Scan for the cell matching the given text and deliver its (X, Y) coordinate at center. 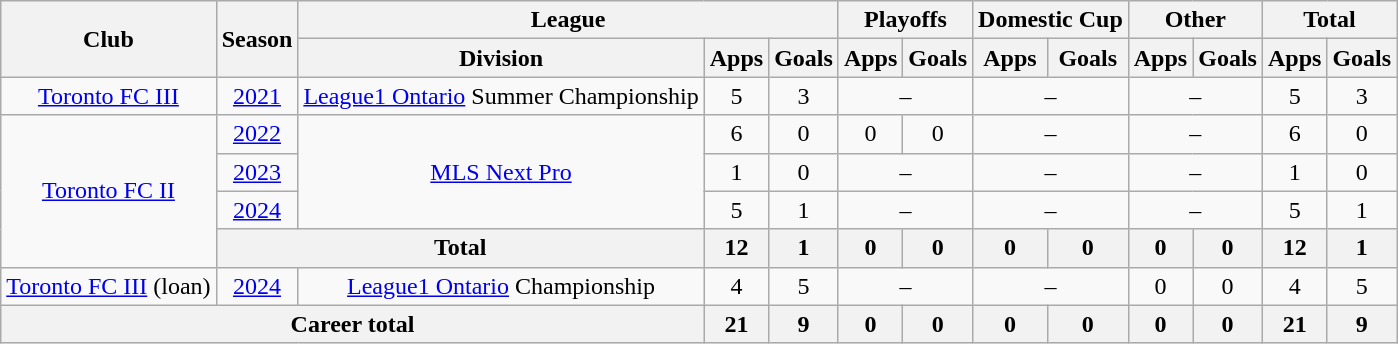
2022 (257, 134)
League1 Ontario Championship (501, 286)
Domestic Cup (1051, 20)
Other (1195, 20)
Playoffs (905, 20)
League (568, 20)
Toronto FC III (108, 96)
Club (108, 39)
Division (501, 58)
League1 Ontario Summer Championship (501, 96)
MLS Next Pro (501, 172)
Toronto FC III (loan) (108, 286)
Career total (352, 324)
Toronto FC II (108, 191)
Season (257, 39)
2023 (257, 172)
2021 (257, 96)
